Output the [x, y] coordinate of the center of the cell containing the given text.  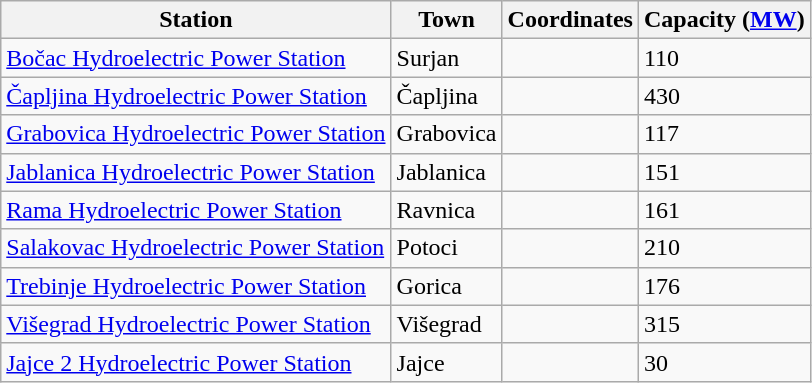
315 [724, 324]
Salakovac Hydroelectric Power Station [196, 248]
151 [724, 172]
Jajce 2 Hydroelectric Power Station [196, 362]
110 [724, 58]
161 [724, 210]
Station [196, 20]
30 [724, 362]
Trebinje Hydroelectric Power Station [196, 286]
Grabovica [446, 134]
Potoci [446, 248]
Bočac Hydroelectric Power Station [196, 58]
Jablanica [446, 172]
Rama Hydroelectric Power Station [196, 210]
117 [724, 134]
Čapljina [446, 96]
Gorica [446, 286]
Surjan [446, 58]
176 [724, 286]
Jajce [446, 362]
Town [446, 20]
Grabovica Hydroelectric Power Station [196, 134]
Čapljina Hydroelectric Power Station [196, 96]
Ravnica [446, 210]
Coordinates [570, 20]
Jablanica Hydroelectric Power Station [196, 172]
Capacity (MW) [724, 20]
Višegrad Hydroelectric Power Station [196, 324]
Višegrad [446, 324]
210 [724, 248]
430 [724, 96]
